Determine the [x, y] coordinate at the center of the cell enclosing the given text.  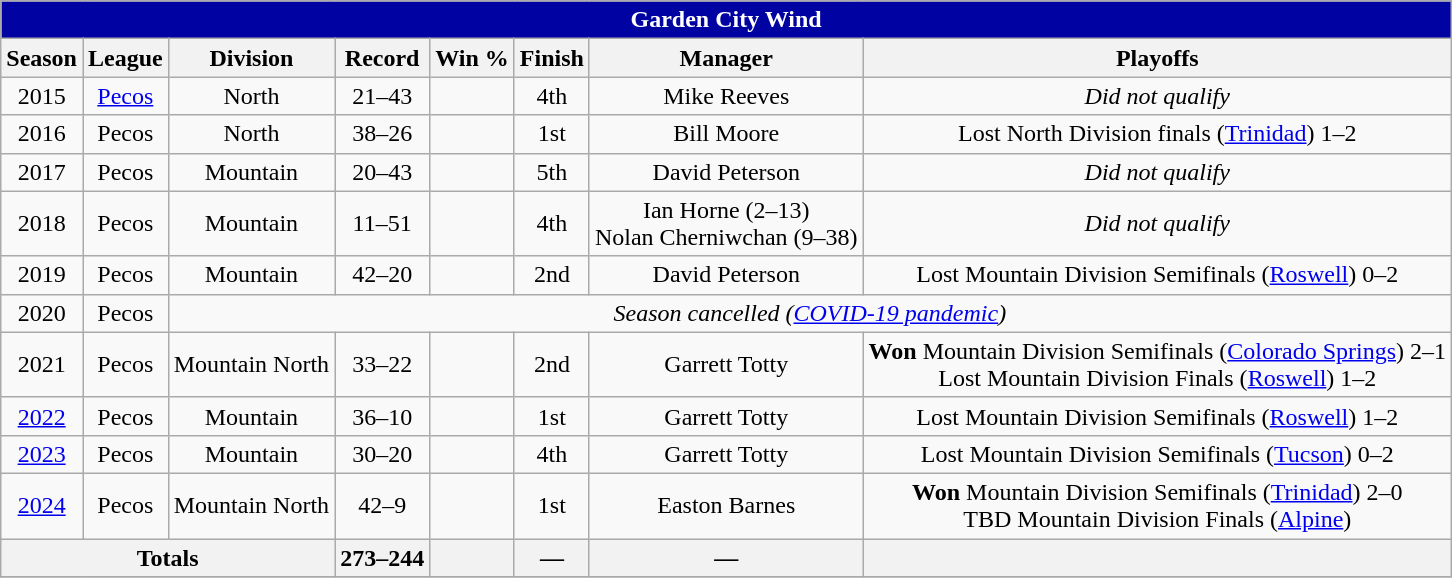
Lost North Division finals (Trinidad) 1–2 [1157, 134]
11–51 [382, 224]
Lost Mountain Division Semifinals (Roswell) 0–2 [1157, 275]
Finish [552, 58]
Ian Horne (2–13) Nolan Cherniwchan (9–38) [726, 224]
2023 [42, 454]
2022 [42, 416]
Won Mountain Division Semifinals (Trinidad) 2–0 TBD Mountain Division Finals (Alpine) [1157, 506]
2020 [42, 313]
273–244 [382, 557]
Lost Mountain Division Semifinals (Roswell) 1–2 [1157, 416]
2021 [42, 364]
Manager [726, 58]
42–20 [382, 275]
Record [382, 58]
Win % [472, 58]
Division [251, 58]
Won Mountain Division Semifinals (Colorado Springs) 2–1 Lost Mountain Division Finals (Roswell) 1–2 [1157, 364]
42–9 [382, 506]
2019 [42, 275]
Mike Reeves [726, 96]
2016 [42, 134]
Season cancelled (COVID-19 pandemic) [810, 313]
Easton Barnes [726, 506]
Playoffs [1157, 58]
Bill Moore [726, 134]
5th [552, 172]
Totals [168, 557]
33–22 [382, 364]
Season [42, 58]
Lost Mountain Division Semifinals (Tucson) 0–2 [1157, 454]
2018 [42, 224]
2017 [42, 172]
38–26 [382, 134]
Garden City Wind [726, 20]
36–10 [382, 416]
League [125, 58]
2015 [42, 96]
20–43 [382, 172]
30–20 [382, 454]
2024 [42, 506]
21–43 [382, 96]
